Detect which cell encompasses the target text, then output its (x, y) center coordinate. 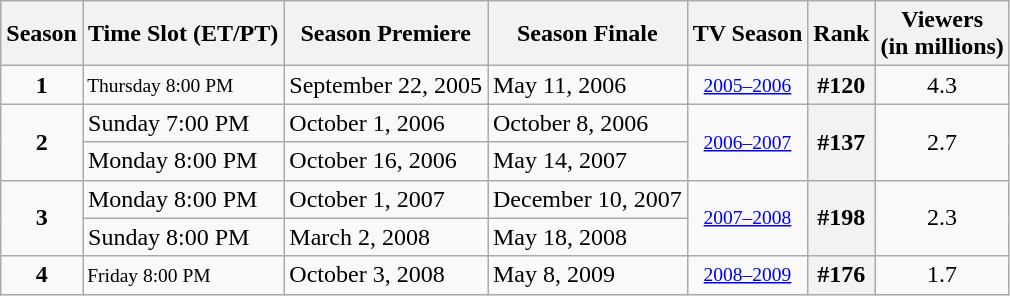
Rank (842, 34)
#120 (842, 85)
May 18, 2008 (588, 237)
2005–2006 (748, 85)
#137 (842, 142)
1.7 (942, 275)
October 8, 2006 (588, 123)
Sunday 8:00 PM (182, 237)
4 (42, 275)
Season Finale (588, 34)
2.3 (942, 218)
Season Premiere (386, 34)
Sunday 7:00 PM (182, 123)
December 10, 2007 (588, 199)
Thursday 8:00 PM (182, 85)
October 16, 2006 (386, 161)
September 22, 2005 (386, 85)
#176 (842, 275)
October 3, 2008 (386, 275)
October 1, 2006 (386, 123)
2008–2009 (748, 275)
4.3 (942, 85)
Friday 8:00 PM (182, 275)
2.7 (942, 142)
May 14, 2007 (588, 161)
2006–2007 (748, 142)
2 (42, 142)
Season (42, 34)
2007–2008 (748, 218)
May 8, 2009 (588, 275)
March 2, 2008 (386, 237)
October 1, 2007 (386, 199)
Time Slot (ET/PT) (182, 34)
TV Season (748, 34)
1 (42, 85)
Viewers(in millions) (942, 34)
May 11, 2006 (588, 85)
#198 (842, 218)
3 (42, 218)
